Find where the given text appears and provide that cell's center as [x, y] coordinate. 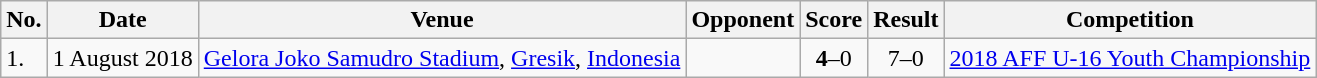
7–0 [906, 58]
Competition [1130, 20]
No. [24, 20]
1 August 2018 [122, 58]
Gelora Joko Samudro Stadium, Gresik, Indonesia [442, 58]
Score [834, 20]
Venue [442, 20]
1. [24, 58]
Date [122, 20]
Result [906, 20]
2018 AFF U-16 Youth Championship [1130, 58]
Opponent [743, 20]
4–0 [834, 58]
